Detect which cell encompasses the target text, then output its [X, Y] center coordinate. 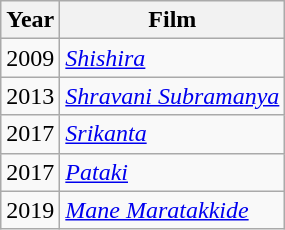
Shravani Subramanya [172, 96]
Film [172, 20]
2009 [30, 58]
2013 [30, 96]
Mane Maratakkide [172, 210]
Srikanta [172, 134]
Shishira [172, 58]
2019 [30, 210]
Pataki [172, 172]
Year [30, 20]
